Identify which cell holds the provided text, then report its [x, y] central coordinate. 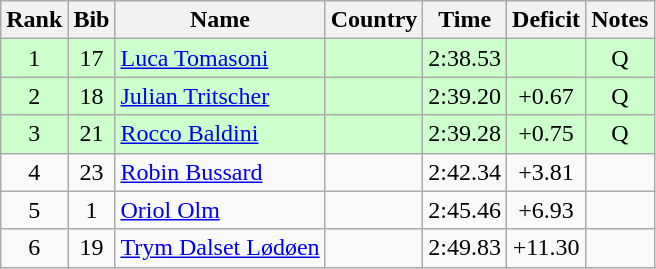
Rocco Baldini [220, 134]
18 [92, 96]
2:49.83 [465, 248]
Time [465, 20]
Julian Tritscher [220, 96]
2:39.28 [465, 134]
6 [34, 248]
17 [92, 58]
Notes [620, 20]
Country [374, 20]
2 [34, 96]
+11.30 [546, 248]
2:42.34 [465, 172]
+0.75 [546, 134]
4 [34, 172]
Deficit [546, 20]
Name [220, 20]
+0.67 [546, 96]
2:39.20 [465, 96]
+3.81 [546, 172]
Bib [92, 20]
19 [92, 248]
23 [92, 172]
Rank [34, 20]
Luca Tomasoni [220, 58]
5 [34, 210]
21 [92, 134]
2:38.53 [465, 58]
Trym Dalset Lødøen [220, 248]
2:45.46 [465, 210]
Oriol Olm [220, 210]
3 [34, 134]
Robin Bussard [220, 172]
+6.93 [546, 210]
